For the text-containing cell, return its midpoint in [x, y] coordinate format. 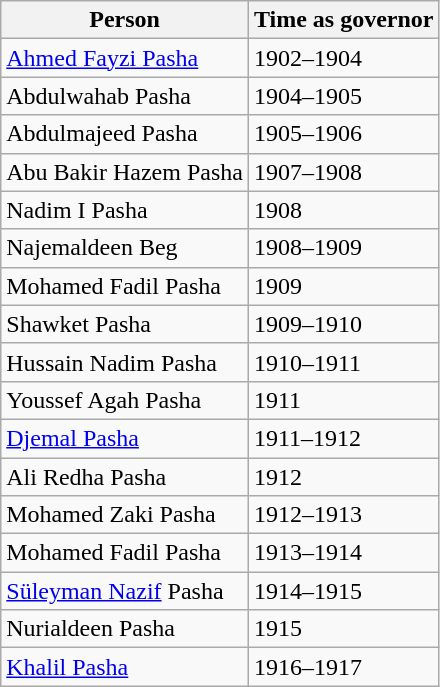
1902–1904 [344, 58]
1908–1909 [344, 248]
1909–1910 [344, 324]
1905–1906 [344, 134]
Nurialdeen Pasha [125, 629]
Abdulwahab Pasha [125, 96]
Nadim I Pasha [125, 210]
Time as governor [344, 20]
1904–1905 [344, 96]
1914–1915 [344, 591]
1911–1912 [344, 438]
1908 [344, 210]
Person [125, 20]
Abdulmajeed Pasha [125, 134]
Djemal Pasha [125, 438]
Youssef Agah Pasha [125, 400]
1909 [344, 286]
Mohamed Zaki Pasha [125, 515]
1915 [344, 629]
1912 [344, 477]
Najemaldeen Beg [125, 248]
1912–1913 [344, 515]
Süleyman Nazif Pasha [125, 591]
Abu Bakir Hazem Pasha [125, 172]
1916–1917 [344, 667]
Hussain Nadim Pasha [125, 362]
1907–1908 [344, 172]
Khalil Pasha [125, 667]
Ali Redha Pasha [125, 477]
Ahmed Fayzi Pasha [125, 58]
1911 [344, 400]
1910–1911 [344, 362]
1913–1914 [344, 553]
Shawket Pasha [125, 324]
